Search for the cell housing the specified text and yield its (x, y) center coordinate. 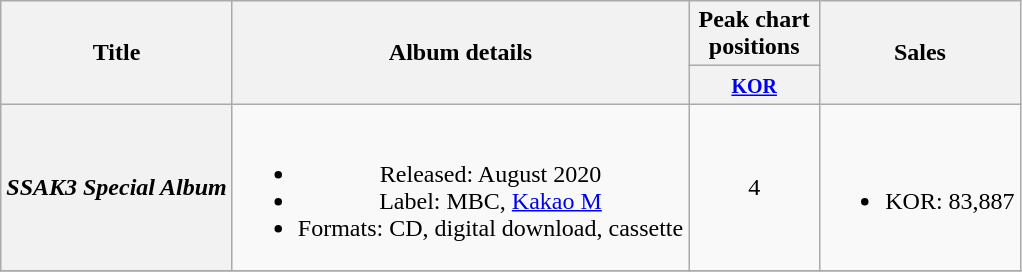
KOR: 83,887 (920, 188)
Album details (460, 52)
KOR (754, 85)
Peak chart positions (754, 34)
Released: August 2020Label: MBC, Kakao MFormats: CD, digital download, cassette (460, 188)
4 (754, 188)
Title (117, 52)
SSAK3 Special Album (117, 188)
Sales (920, 52)
